Capture the cell that displays the provided text and extract its [x, y] central coordinate. 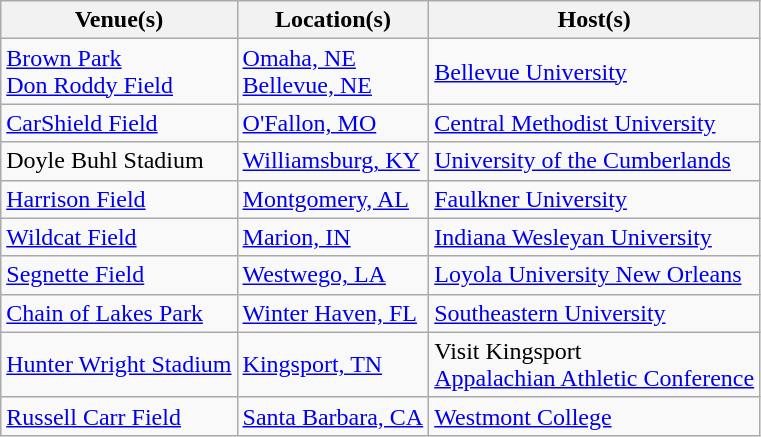
O'Fallon, MO [333, 123]
Visit KingsportAppalachian Athletic Conference [594, 364]
Bellevue University [594, 72]
University of the Cumberlands [594, 161]
Omaha, NEBellevue, NE [333, 72]
Santa Barbara, CA [333, 416]
Hunter Wright Stadium [119, 364]
Host(s) [594, 20]
Westwego, LA [333, 275]
CarShield Field [119, 123]
Loyola University New Orleans [594, 275]
Chain of Lakes Park [119, 313]
Faulkner University [594, 199]
Doyle Buhl Stadium [119, 161]
Marion, IN [333, 237]
Kingsport, TN [333, 364]
Russell Carr Field [119, 416]
Venue(s) [119, 20]
Indiana Wesleyan University [594, 237]
Westmont College [594, 416]
Winter Haven, FL [333, 313]
Montgomery, AL [333, 199]
Brown ParkDon Roddy Field [119, 72]
Williamsburg, KY [333, 161]
Central Methodist University [594, 123]
Location(s) [333, 20]
Segnette Field [119, 275]
Southeastern University [594, 313]
Harrison Field [119, 199]
Wildcat Field [119, 237]
